Search for the cell housing the specified text and yield its (x, y) center coordinate. 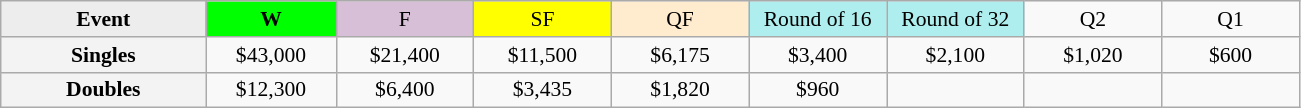
SF (543, 19)
$2,100 (955, 55)
$6,400 (405, 90)
Round of 16 (818, 19)
Doubles (104, 90)
F (405, 19)
Q1 (1231, 19)
QF (680, 19)
Round of 32 (955, 19)
$11,500 (543, 55)
Event (104, 19)
$6,175 (680, 55)
$1,820 (680, 90)
$1,020 (1093, 55)
$600 (1231, 55)
W (271, 19)
$960 (818, 90)
$21,400 (405, 55)
$43,000 (271, 55)
$12,300 (271, 90)
$3,400 (818, 55)
Q2 (1093, 19)
$3,435 (543, 90)
Singles (104, 55)
